Capture the cell that displays the provided text and extract its [X, Y] central coordinate. 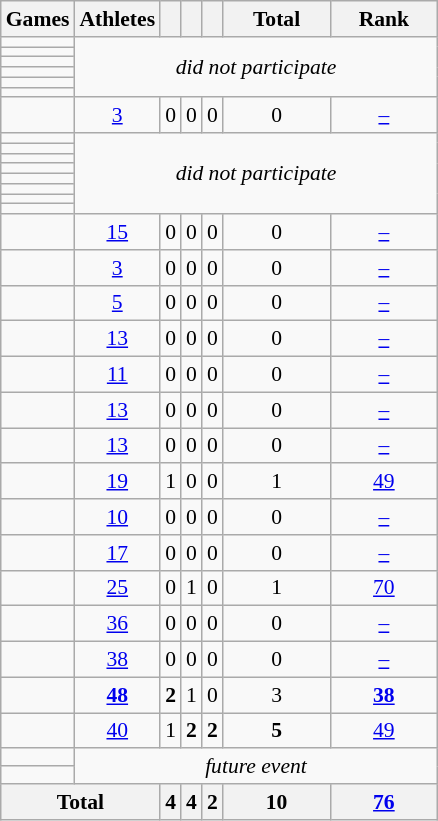
25 [117, 588]
15 [117, 232]
17 [117, 553]
36 [117, 624]
48 [117, 695]
11 [117, 375]
76 [384, 802]
19 [117, 482]
Athletes [117, 19]
future event [256, 767]
Rank [384, 19]
40 [117, 731]
70 [384, 588]
Games [38, 19]
